Return the (X, Y) coordinate for the center point of the cell that contains the specified text.  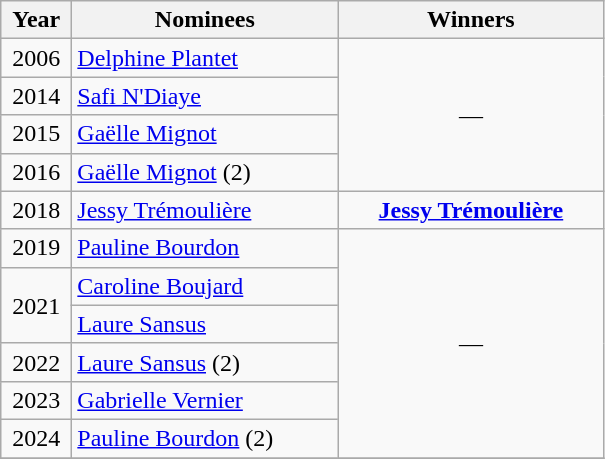
Nominees (205, 20)
Winners (471, 20)
Safi N'Diaye (205, 96)
2021 (36, 305)
Pauline Bourdon (2) (205, 438)
Year (36, 20)
2015 (36, 134)
Caroline Boujard (205, 286)
Laure Sansus (2) (205, 362)
2006 (36, 58)
Gabrielle Vernier (205, 400)
2023 (36, 400)
2016 (36, 172)
2014 (36, 96)
Gaëlle Mignot (205, 134)
Gaëlle Mignot (2) (205, 172)
Delphine Plantet (205, 58)
2024 (36, 438)
Laure Sansus (205, 324)
2019 (36, 248)
2018 (36, 210)
2022 (36, 362)
Pauline Bourdon (205, 248)
